Output the (x, y) coordinate of the center of the cell containing the given text.  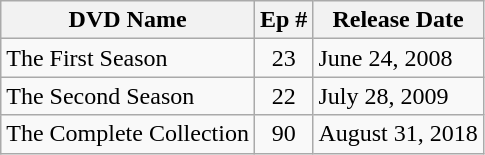
DVD Name (128, 20)
The Second Season (128, 96)
July 28, 2009 (398, 96)
The Complete Collection (128, 134)
Release Date (398, 20)
23 (283, 58)
June 24, 2008 (398, 58)
22 (283, 96)
Ep # (283, 20)
August 31, 2018 (398, 134)
The First Season (128, 58)
90 (283, 134)
